Return the (x, y) coordinate for the center point of the cell that contains the specified text.  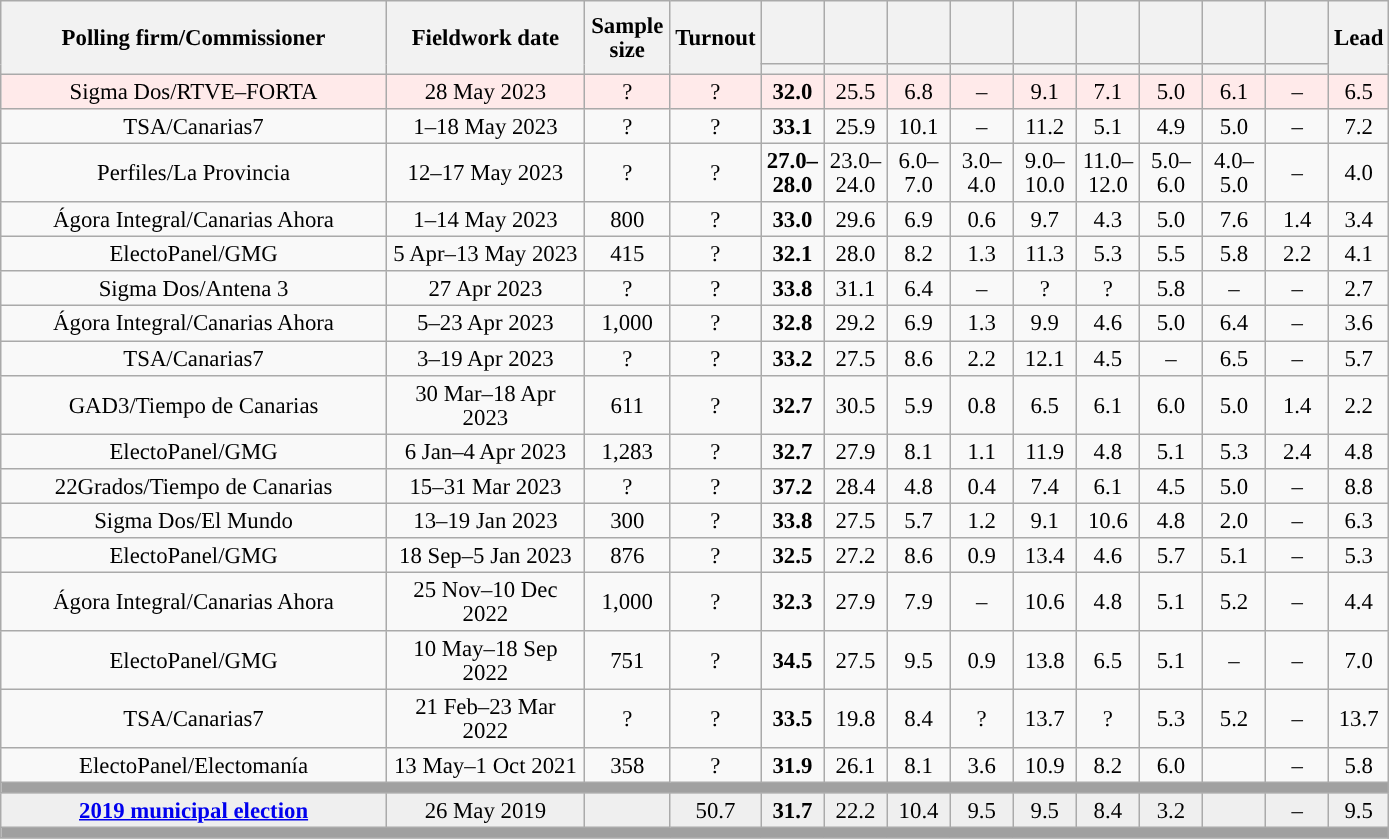
9.7 (1044, 220)
50.7 (716, 810)
30 Mar–18 Apr 2023 (485, 404)
25 Nov–10 Dec 2022 (485, 602)
Lead (1359, 38)
Polling firm/Commissioner (194, 38)
34.5 (792, 660)
Sigma Dos/Antena 3 (194, 290)
1.1 (982, 452)
6 Jan–4 Apr 2023 (485, 452)
5.9 (918, 404)
611 (627, 404)
18 Sep–5 Jan 2023 (485, 556)
31.1 (856, 290)
9.9 (1044, 324)
32.0 (792, 92)
32.8 (792, 324)
12.1 (1044, 358)
Sigma Dos/El Mundo (194, 520)
6.3 (1359, 520)
27.0–28.0 (792, 174)
5.0–6.0 (1170, 174)
11.3 (1044, 254)
3.4 (1359, 220)
11.2 (1044, 126)
GAD3/Tiempo de Canarias (194, 404)
13 May–1 Oct 2021 (485, 766)
32.1 (792, 254)
13–19 Jan 2023 (485, 520)
2.7 (1359, 290)
28.4 (856, 486)
7.2 (1359, 126)
13.4 (1044, 556)
22.2 (856, 810)
26 May 2019 (485, 810)
33.1 (792, 126)
7.4 (1044, 486)
1.2 (982, 520)
2019 municipal election (194, 810)
7.6 (1234, 220)
13.8 (1044, 660)
28.0 (856, 254)
33.0 (792, 220)
7.0 (1359, 660)
15–31 Mar 2023 (485, 486)
Sample size (627, 38)
Fieldwork date (485, 38)
ElectoPanel/Electomanía (194, 766)
4.3 (1108, 220)
4.1 (1359, 254)
11.9 (1044, 452)
27 Apr 2023 (485, 290)
Sigma Dos/RTVE–FORTA (194, 92)
33.5 (792, 718)
4.0–5.0 (1234, 174)
11.0–12.0 (1108, 174)
31.9 (792, 766)
27.2 (856, 556)
12–17 May 2023 (485, 174)
19.8 (856, 718)
33.2 (792, 358)
6.0–7.0 (918, 174)
2.4 (1298, 452)
25.5 (856, 92)
31.7 (792, 810)
1–14 May 2023 (485, 220)
6.8 (918, 92)
28 May 2023 (485, 92)
25.9 (856, 126)
5 Apr–13 May 2023 (485, 254)
3.0–4.0 (982, 174)
3.2 (1170, 810)
0.4 (982, 486)
10.9 (1044, 766)
800 (627, 220)
4.4 (1359, 602)
358 (627, 766)
415 (627, 254)
2.0 (1234, 520)
8.8 (1359, 486)
10.1 (918, 126)
10.4 (918, 810)
9.0–10.0 (1044, 174)
10 May–18 Sep 2022 (485, 660)
1,283 (627, 452)
21 Feb–23 Mar 2022 (485, 718)
29.6 (856, 220)
4.9 (1170, 126)
37.2 (792, 486)
32.5 (792, 556)
751 (627, 660)
876 (627, 556)
29.2 (856, 324)
7.9 (918, 602)
5–23 Apr 2023 (485, 324)
7.1 (1108, 92)
Perfiles/La Provincia (194, 174)
0.8 (982, 404)
4.0 (1359, 174)
300 (627, 520)
3–19 Apr 2023 (485, 358)
Turnout (716, 38)
0.6 (982, 220)
1–18 May 2023 (485, 126)
32.3 (792, 602)
22Grados/Tiempo de Canarias (194, 486)
26.1 (856, 766)
5.5 (1170, 254)
30.5 (856, 404)
23.0–24.0 (856, 174)
